Locate the cell with the specified text and output its [X, Y] center coordinate. 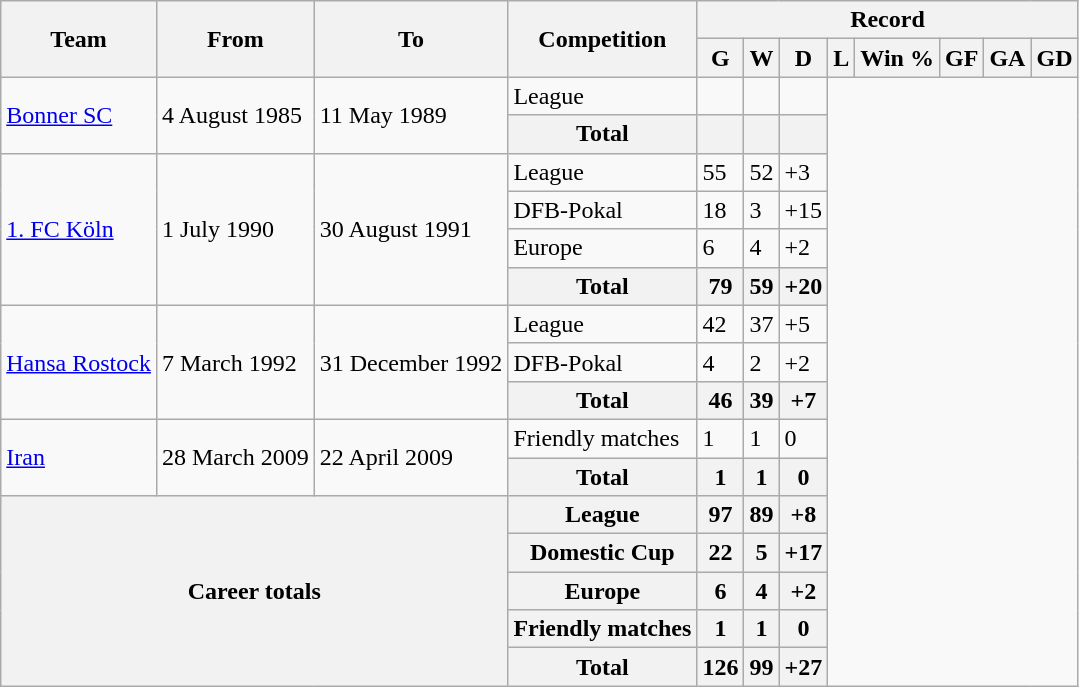
+5 [804, 324]
+8 [804, 515]
4 August 1985 [235, 115]
2 [762, 362]
+7 [804, 400]
Competition [602, 39]
From [235, 39]
99 [762, 667]
11 May 1989 [411, 115]
G [720, 58]
22 [720, 553]
GA [1008, 58]
5 [762, 553]
22 April 2009 [411, 457]
7 March 1992 [235, 362]
126 [720, 667]
59 [762, 286]
+27 [804, 667]
30 August 1991 [411, 229]
3 [762, 210]
Career totals [254, 591]
Iran [79, 457]
+3 [804, 172]
GF [961, 58]
55 [720, 172]
Hansa Rostock [79, 362]
W [762, 58]
28 March 2009 [235, 457]
79 [720, 286]
Bonner SC [79, 115]
L [842, 58]
Record [888, 20]
97 [720, 515]
31 December 1992 [411, 362]
+17 [804, 553]
To [411, 39]
42 [720, 324]
D [804, 58]
52 [762, 172]
GD [1054, 58]
18 [720, 210]
46 [720, 400]
Team [79, 39]
1 July 1990 [235, 229]
39 [762, 400]
Domestic Cup [602, 553]
Win % [898, 58]
1. FC Köln [79, 229]
89 [762, 515]
+15 [804, 210]
+20 [804, 286]
37 [762, 324]
